Return (X, Y) of the center of cell containing provided text 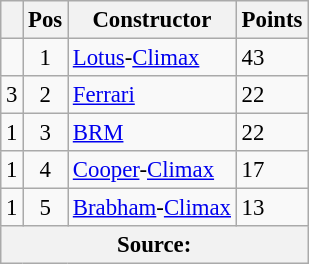
2 (46, 95)
5 (46, 208)
Cooper-Climax (152, 170)
Brabham-Climax (152, 208)
17 (272, 170)
Pos (46, 20)
Points (272, 20)
13 (272, 208)
Lotus-Climax (152, 58)
4 (46, 170)
BRM (152, 133)
Constructor (152, 20)
Source: (154, 245)
Ferrari (152, 95)
43 (272, 58)
